Scan for the cell matching the given text and deliver its [X, Y] coordinate at center. 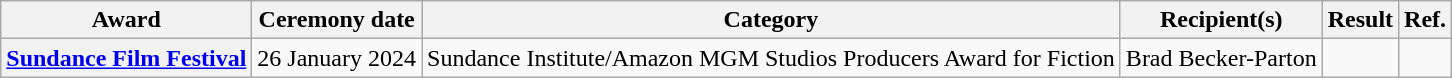
Recipient(s) [1221, 20]
Award [126, 20]
Category [772, 20]
Ceremony date [337, 20]
26 January 2024 [337, 58]
Sundance Film Festival [126, 58]
Ref. [1426, 20]
Brad Becker-Parton [1221, 58]
Result [1360, 20]
Sundance Institute/Amazon MGM Studios Producers Award for Fiction [772, 58]
